Output the (x, y) coordinate of the center of the cell containing the given text.  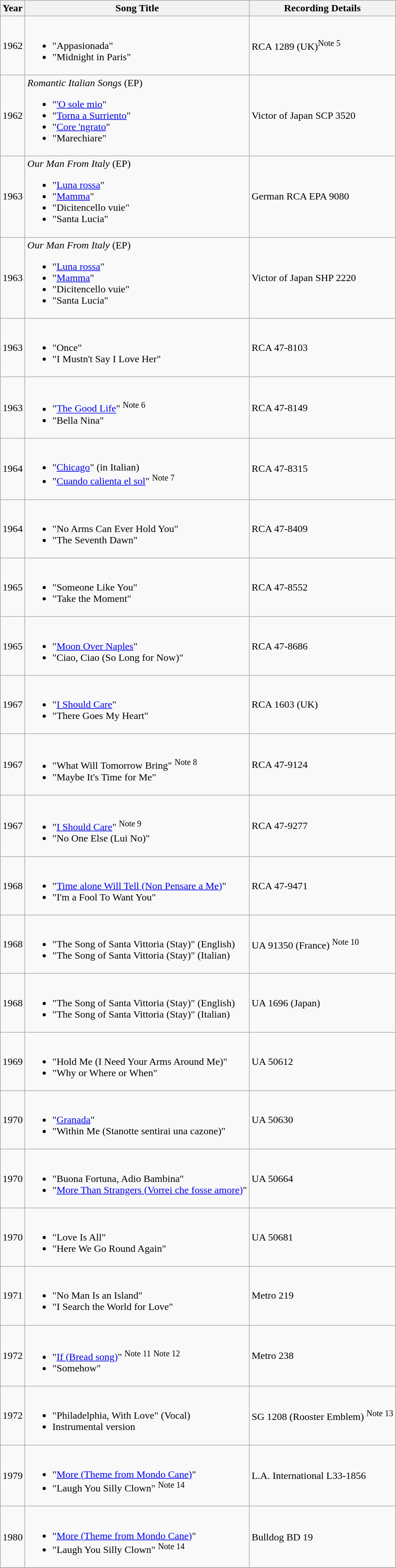
UA 50681 (322, 1237)
UA 91350 (France) Note 10 (322, 944)
RCA 47-8149 (322, 407)
UA 50612 (322, 1062)
"Time alone Will Tell (Non Pensare a Me)""I'm a Fool To Want You" (137, 886)
"Moon Over Naples""Ciao, Ciao (So Long for Now)" (137, 646)
"Appasionada""Midnight in Paris" (137, 46)
"No Arms Can Ever Hold You""The Seventh Dawn" (137, 529)
RCA 1603 (UK) (322, 704)
RCA 47-8552 (322, 587)
"If (Bread song)" Note 11 Note 12"Somehow" (137, 1356)
Year (13, 8)
"Chicago" (in Italian)"Cuando calienta el sol" Note 7 (137, 469)
UA 50630 (322, 1120)
"What Will Tomorrow Bring" Note 8"Maybe It's Time for Me" (137, 765)
Metro 238 (322, 1356)
Bulldog BD 19 (322, 1537)
"Once""I Mustn't Say I Love Her" (137, 348)
1969 (13, 1062)
"Hold Me (I Need Your Arms Around Me)""Why or Where or When" (137, 1062)
SG 1208 (Rooster Emblem) Note 13 (322, 1416)
"Buona Fortuna, Adio Bambina""More Than Strangers (Vorrei che fosse amore)" (137, 1179)
"Love Is All""Here We Go Round Again" (137, 1237)
"Granada""Within Me (Stanotte sentirai una cazone)" (137, 1120)
"I Should Care""There Goes My Heart" (137, 704)
RCA 47-8103 (322, 348)
"I Should Care" Note 9"No One Else (Lui No)" (137, 826)
Recording Details (322, 8)
1979 (13, 1476)
RCA 47-9471 (322, 886)
RCA 47-8686 (322, 646)
"Someone Like You""Take the Moment" (137, 587)
RCA 47-9124 (322, 765)
Romantic Italian Songs (EP)"'O sole mio""Torna a Surriento""Core 'ngrato""Marechiare" (137, 115)
German RCA EPA 9080 (322, 197)
"Philadelphia, With Love" (Vocal)Instrumental version (137, 1416)
Victor of Japan SCP 3520 (322, 115)
UA 1696 (Japan) (322, 1003)
UA 50664 (322, 1179)
RCA 47-8315 (322, 469)
RCA 47-9277 (322, 826)
Song Title (137, 8)
RCA 1289 (UK)Note 5 (322, 46)
RCA 47-8409 (322, 529)
1971 (13, 1296)
Victor of Japan SHP 2220 (322, 278)
Metro 219 (322, 1296)
"The Good Life" Note 6"Bella Nina" (137, 407)
1980 (13, 1537)
"No Man Is an Island""I Search the World for Love" (137, 1296)
L.A. International L33-1856 (322, 1476)
